Return the (x, y) coordinate for the center point of the cell that contains the specified text.  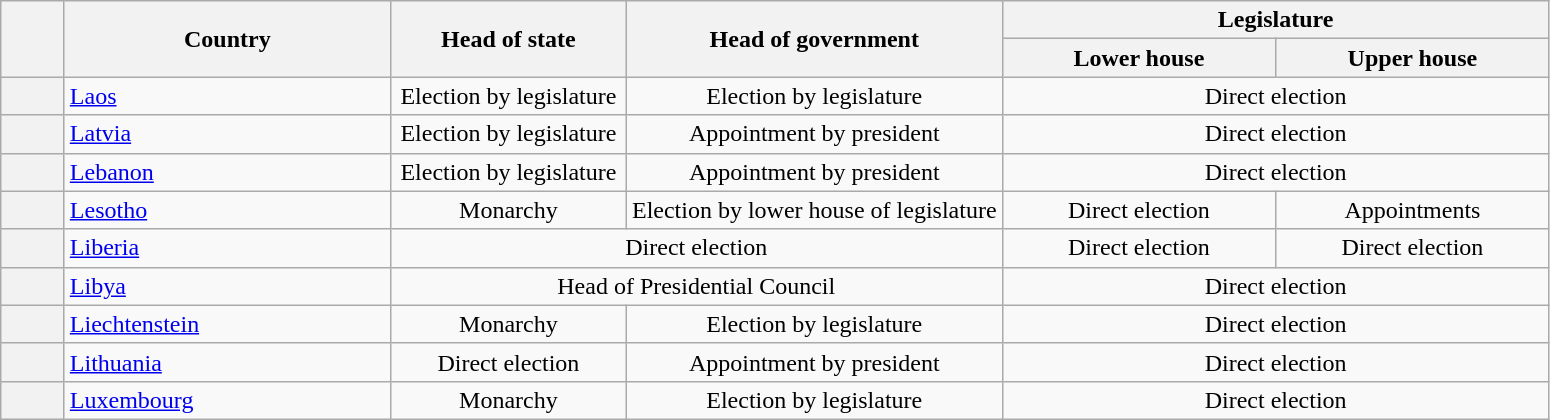
Head of Presidential Council (696, 286)
Country (227, 39)
Lower house (1139, 58)
Head of government (814, 39)
Luxembourg (227, 400)
Appointments (1413, 210)
Legislature (1276, 20)
Upper house (1413, 58)
Laos (227, 96)
Lesotho (227, 210)
Head of state (508, 39)
Liberia (227, 248)
Liechtenstein (227, 324)
Lebanon (227, 172)
Libya (227, 286)
Lithuania (227, 362)
Latvia (227, 134)
Election by lower house of legislature (814, 210)
